Detect which cell encompasses the target text, then output its [x, y] center coordinate. 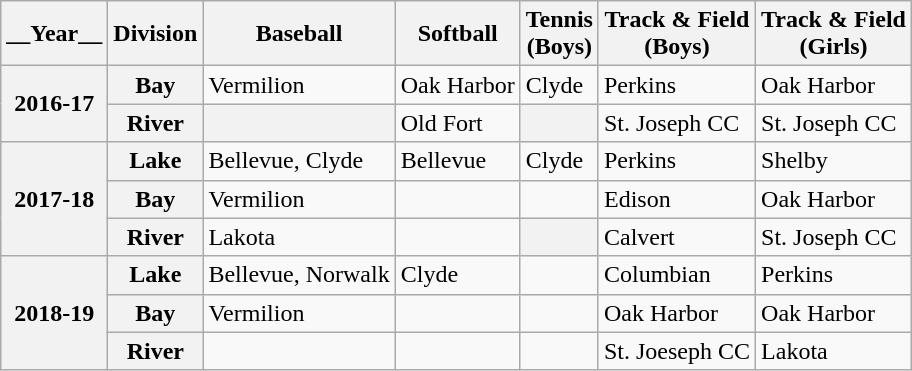
Old Fort [458, 123]
Baseball [299, 34]
Edison [676, 199]
St. Joeseph CC [676, 351]
Softball [458, 34]
__Year__ [54, 34]
Bellevue, Norwalk [299, 275]
Track & Field(Girls) [834, 34]
Columbian [676, 275]
Division [156, 34]
2017-18 [54, 199]
Bellevue, Clyde [299, 161]
Tennis(Boys) [559, 34]
Calvert [676, 237]
Shelby [834, 161]
2016-17 [54, 104]
2018-19 [54, 313]
Bellevue [458, 161]
Track & Field(Boys) [676, 34]
